Return [X, Y] of the center of cell containing provided text 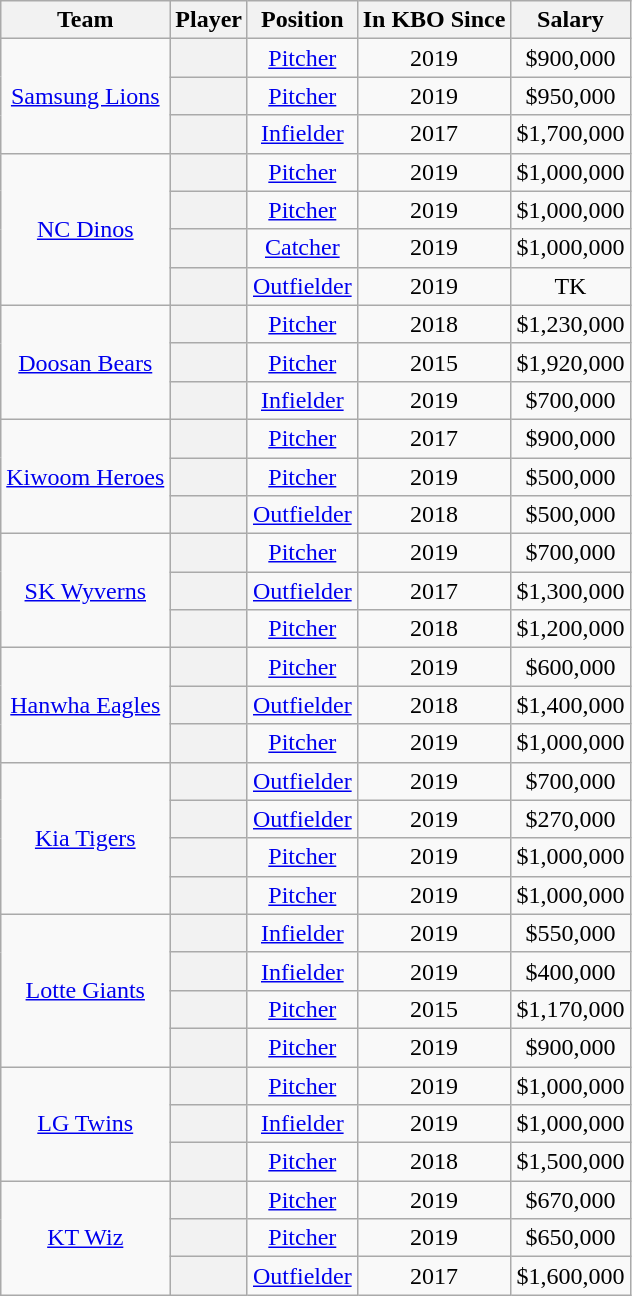
$1,200,000 [570, 629]
$1,400,000 [570, 705]
$270,000 [570, 819]
TK [570, 286]
Catcher [302, 248]
Kiwoom Heroes [86, 476]
$1,600,000 [570, 1276]
Samsung Lions [86, 96]
Team [86, 20]
Doosan Bears [86, 362]
Hanwha Eagles [86, 705]
$400,000 [570, 971]
$1,300,000 [570, 591]
LG Twins [86, 1123]
Kia Tigers [86, 838]
Player [209, 20]
$1,230,000 [570, 324]
$1,170,000 [570, 1009]
$1,700,000 [570, 134]
Lotte Giants [86, 990]
Salary [570, 20]
$1,500,000 [570, 1162]
$950,000 [570, 96]
$650,000 [570, 1238]
$1,920,000 [570, 362]
NC Dinos [86, 229]
KT Wiz [86, 1238]
SK Wyverns [86, 591]
In KBO Since [434, 20]
$550,000 [570, 933]
Position [302, 20]
$670,000 [570, 1200]
$600,000 [570, 667]
